For the text-containing cell, return its midpoint in (x, y) coordinate format. 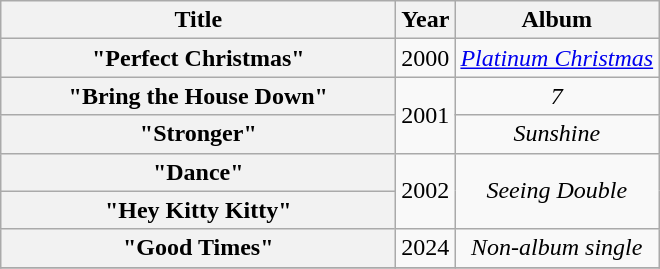
Seeing Double (557, 191)
"Hey Kitty Kitty" (198, 210)
2000 (426, 58)
"Stronger" (198, 134)
Album (557, 20)
2002 (426, 191)
Title (198, 20)
"Good Times" (198, 248)
Sunshine (557, 134)
Year (426, 20)
7 (557, 96)
2024 (426, 248)
Non-album single (557, 248)
"Bring the House Down" (198, 96)
Platinum Christmas (557, 58)
2001 (426, 115)
"Perfect Christmas" (198, 58)
"Dance" (198, 172)
